Detect which cell encompasses the target text, then output its (X, Y) center coordinate. 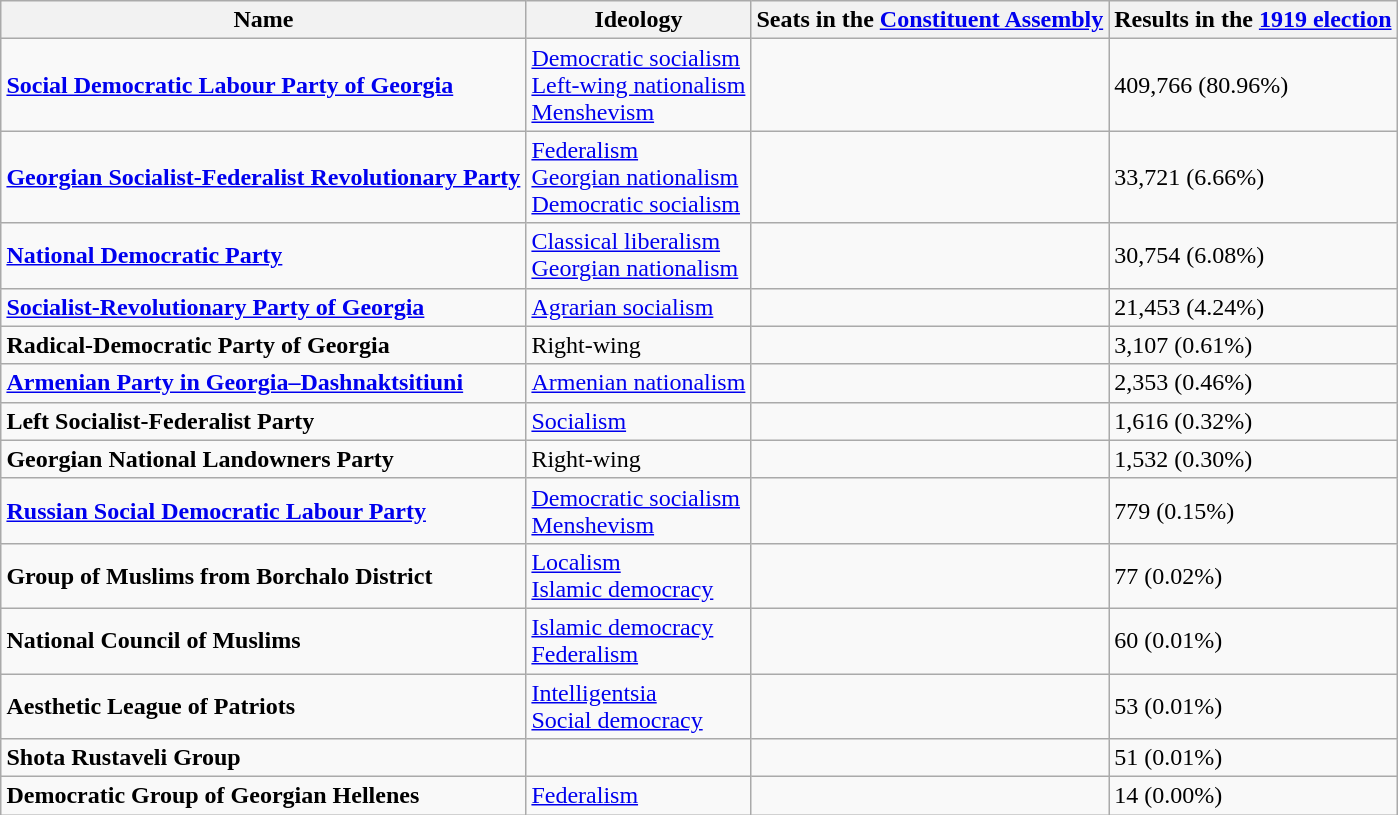
Democratic socialismLeft-wing nationalismMenshevism (638, 85)
779 (0.15%) (1253, 510)
33,721 (6.66%) (1253, 177)
Classical liberalismGeorgian nationalism (638, 256)
51 (0.01%) (1253, 758)
Armenian Party in Georgia–Dashnaktsitiuni (264, 383)
Socialist-Revolutionary Party of Georgia (264, 307)
Social Democratic Labour Party of Georgia (264, 85)
21,453 (4.24%) (1253, 307)
Ideology (638, 20)
Democratic socialismMenshevism (638, 510)
Group of Muslims from Borchalo District (264, 576)
14 (0.00%) (1253, 796)
IntelligentsiaSocial democracy (638, 706)
Seats in the Constituent Assembly (930, 20)
1,532 (0.30%) (1253, 459)
LocalismIslamic democracy (638, 576)
3,107 (0.61%) (1253, 345)
Results in the 1919 election (1253, 20)
Radical-Democratic Party of Georgia (264, 345)
FederalismGeorgian nationalismDemocratic socialism (638, 177)
77 (0.02%) (1253, 576)
Agrarian socialism (638, 307)
Shota Rustaveli Group (264, 758)
Russian Social Democratic Labour Party (264, 510)
Democratic Group of Georgian Hellenes (264, 796)
60 (0.01%) (1253, 640)
Name (264, 20)
Federalism (638, 796)
Armenian nationalism (638, 383)
53 (0.01%) (1253, 706)
30,754 (6.08%) (1253, 256)
National Council of Muslims (264, 640)
1,616 (0.32%) (1253, 421)
409,766 (80.96%) (1253, 85)
National Democratic Party (264, 256)
2,353 (0.46%) (1253, 383)
Aesthetic League of Patriots (264, 706)
Socialism (638, 421)
Islamic democracyFederalism (638, 640)
Left Socialist-Federalist Party (264, 421)
Georgian National Landowners Party (264, 459)
Georgian Socialist-Federalist Revolutionary Party (264, 177)
